Extract the [x, y] coordinate from the center of the cell holding the provided text.  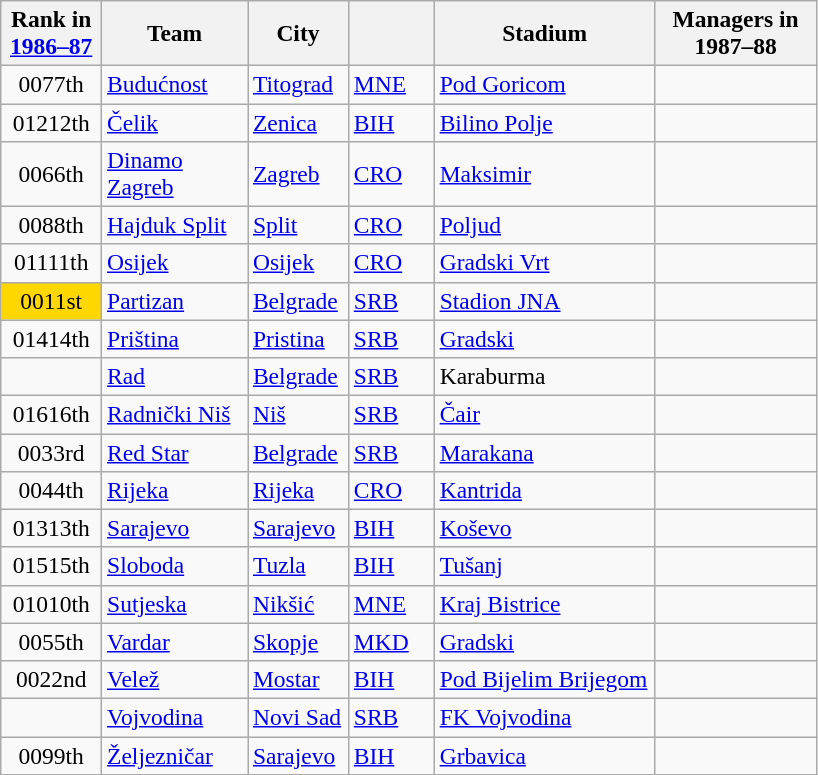
Zagreb [298, 174]
Kantrida [544, 490]
Tuzla [298, 566]
Pod Bijelim Brijegom [544, 679]
Red Star [175, 452]
Sloboda [175, 566]
Stadion JNA [544, 301]
0055th [52, 642]
0022nd [52, 679]
0044th [52, 490]
Čair [544, 414]
Pristina [298, 339]
FK Vojvodina [544, 717]
Partizan [175, 301]
01414th [52, 339]
Niš [298, 414]
Kraj Bistrice [544, 604]
Marakana [544, 452]
Bilino Polje [544, 122]
Novi Sad [298, 717]
Vojvodina [175, 717]
Nikšić [298, 604]
Split [298, 225]
Željezničar [175, 755]
Karaburma [544, 376]
Titograd [298, 84]
Dinamo Zagreb [175, 174]
Rank in 1986–87 [52, 32]
01515th [52, 566]
01313th [52, 528]
Poljud [544, 225]
City [298, 32]
01010th [52, 604]
Koševo [544, 528]
01111th [52, 263]
01616th [52, 414]
Maksimir [544, 174]
Skopje [298, 642]
0011st [52, 301]
0077th [52, 84]
0088th [52, 225]
0033rd [52, 452]
Vardar [175, 642]
Radnički Niš [175, 414]
Tušanj [544, 566]
Team [175, 32]
Mostar [298, 679]
Grbavica [544, 755]
Budućnost [175, 84]
Čelik [175, 122]
Stadium [544, 32]
Hajduk Split [175, 225]
Managers in 1987–88 [736, 32]
Gradski Vrt [544, 263]
Pod Goricom [544, 84]
Sutjeska [175, 604]
0066th [52, 174]
0099th [52, 755]
Zenica [298, 122]
Velež [175, 679]
Rad [175, 376]
MKD [391, 642]
Priština [175, 339]
01212th [52, 122]
